For the text-containing cell, return its midpoint in (x, y) coordinate format. 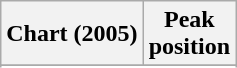
Chart (2005) (72, 34)
Peakposition (189, 34)
